Identify which cell holds the provided text, then report its [x, y] central coordinate. 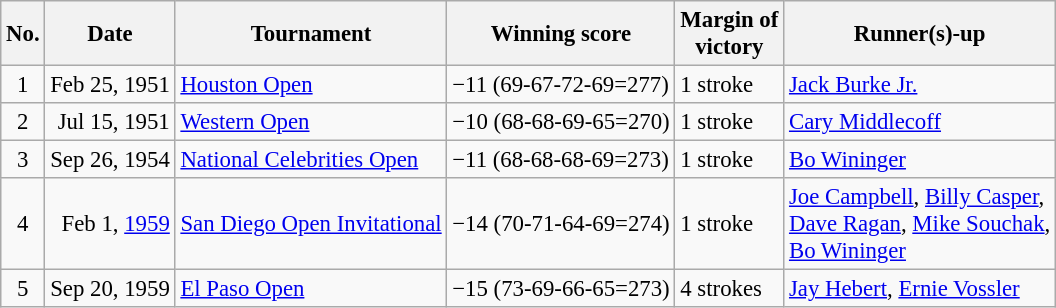
El Paso Open [311, 289]
Jay Hebert, Ernie Vossler [920, 289]
Sep 26, 1954 [110, 160]
Date [110, 34]
Winning score [561, 34]
Sep 20, 1959 [110, 289]
Runner(s)-up [920, 34]
3 [23, 160]
Joe Campbell, Billy Casper, Dave Ragan, Mike Souchak, Bo Wininger [920, 224]
Feb 25, 1951 [110, 85]
No. [23, 34]
Jack Burke Jr. [920, 85]
1 [23, 85]
−11 (68-68-68-69=273) [561, 160]
4 strokes [730, 289]
−14 (70-71-64-69=274) [561, 224]
−11 (69-67-72-69=277) [561, 85]
4 [23, 224]
Bo Wininger [920, 160]
San Diego Open Invitational [311, 224]
2 [23, 122]
Houston Open [311, 85]
Margin ofvictory [730, 34]
National Celebrities Open [311, 160]
−15 (73-69-66-65=273) [561, 289]
Jul 15, 1951 [110, 122]
Tournament [311, 34]
Western Open [311, 122]
Cary Middlecoff [920, 122]
−10 (68-68-69-65=270) [561, 122]
Feb 1, 1959 [110, 224]
5 [23, 289]
